Find where the given text appears and provide that cell's center as (X, Y) coordinate. 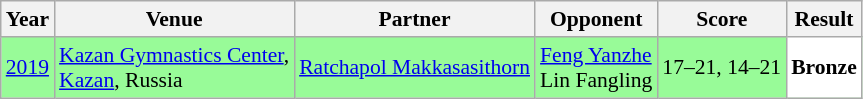
Partner (414, 19)
Year (28, 19)
Kazan Gymnastics Center,Kazan, Russia (174, 68)
Venue (174, 19)
Opponent (596, 19)
Ratchapol Makkasasithorn (414, 68)
Feng Yanzhe Lin Fangling (596, 68)
Bronze (824, 68)
17–21, 14–21 (722, 68)
Score (722, 19)
2019 (28, 68)
Result (824, 19)
